Pinpoint the cell where the given text exists, returning its [X, Y] midpoint coordinate. 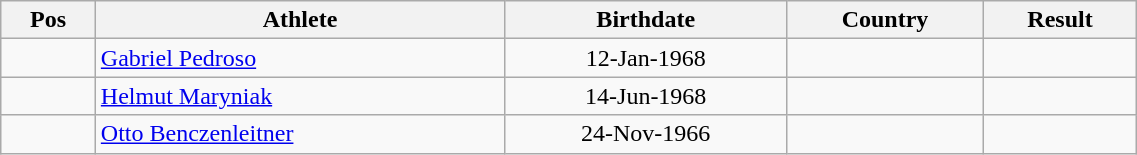
Otto Benczenleitner [300, 134]
12-Jan-1968 [646, 58]
14-Jun-1968 [646, 96]
Athlete [300, 20]
Country [885, 20]
24-Nov-1966 [646, 134]
Birthdate [646, 20]
Result [1060, 20]
Helmut Maryniak [300, 96]
Pos [48, 20]
Gabriel Pedroso [300, 58]
